Detect which cell encompasses the target text, then output its (X, Y) center coordinate. 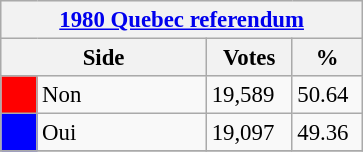
% (328, 58)
19,589 (249, 95)
Side (104, 58)
19,097 (249, 133)
Votes (249, 58)
Oui (122, 133)
49.36 (328, 133)
50.64 (328, 95)
Non (122, 95)
1980 Quebec referendum (182, 20)
